Provide the (X, Y) coordinate of the cell's center where the given text is located.  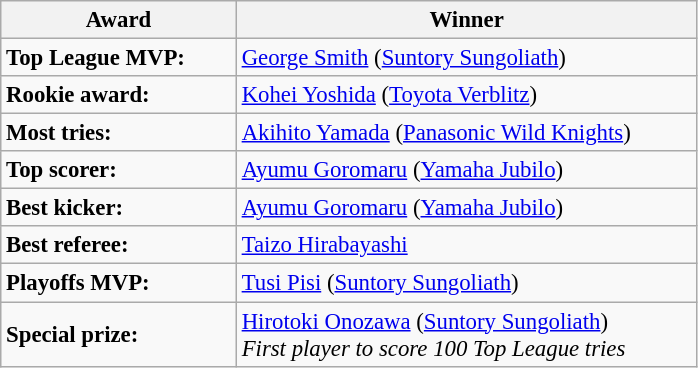
Playoffs MVP: (119, 283)
Rookie award: (119, 95)
Tusi Pisi (Suntory Sungoliath) (466, 283)
Most tries: (119, 133)
Special prize: (119, 334)
Winner (466, 20)
George Smith (Suntory Sungoliath) (466, 58)
Award (119, 20)
Top scorer: (119, 170)
Best referee: (119, 245)
Hirotoki Onozawa (Suntory Sungoliath)First player to score 100 Top League tries (466, 334)
Top League MVP: (119, 58)
Kohei Yoshida (Toyota Verblitz) (466, 95)
Best kicker: (119, 208)
Taizo Hirabayashi (466, 245)
Akihito Yamada (Panasonic Wild Knights) (466, 133)
